Output the [x, y] coordinate of the center of the cell containing the given text.  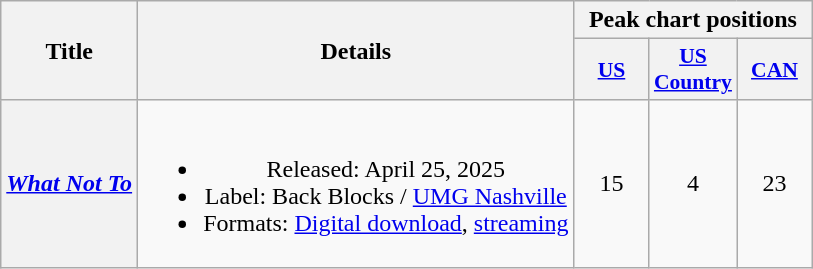
CAN [774, 70]
Released: April 25, 2025Label: Back Blocks / UMG NashvilleFormats: Digital download, streaming [356, 184]
Peak chart positions [693, 20]
Details [356, 50]
US [612, 70]
23 [774, 184]
4 [693, 184]
15 [612, 184]
USCountry [693, 70]
Title [70, 50]
What Not To [70, 184]
